Provide the [X, Y] coordinate of the cell's center where the given text is located.  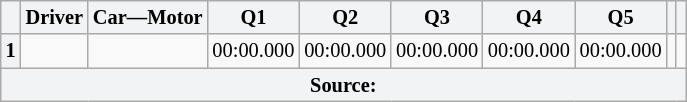
Source: [344, 85]
Q1 [254, 17]
Driver [54, 17]
Q3 [437, 17]
Q4 [529, 17]
Q2 [345, 17]
Car—Motor [148, 17]
1 [11, 51]
Q5 [621, 17]
